Detect which cell encompasses the target text, then output its (x, y) center coordinate. 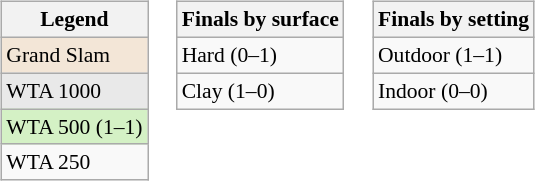
Hard (0–1) (260, 55)
Finals by setting (454, 20)
Clay (1–0) (260, 91)
Finals by surface (260, 20)
Indoor (0–0) (454, 91)
Grand Slam (74, 55)
WTA 1000 (74, 91)
Legend (74, 20)
Outdoor (1–1) (454, 55)
WTA 250 (74, 162)
WTA 500 (1–1) (74, 127)
